Pinpoint the cell where the given text exists, returning its [X, Y] midpoint coordinate. 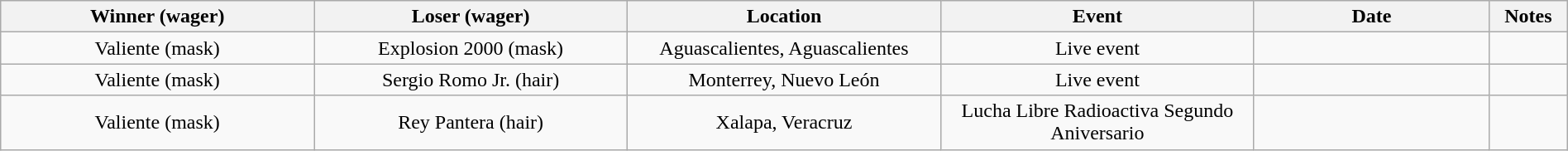
Rey Pantera (hair) [471, 123]
Loser (wager) [471, 17]
Lucha Libre Radioactiva Segundo Aniversario [1097, 123]
Sergio Romo Jr. (hair) [471, 80]
Xalapa, Veracruz [784, 123]
Explosion 2000 (mask) [471, 48]
Date [1371, 17]
Notes [1528, 17]
Winner (wager) [157, 17]
Location [784, 17]
Aguascalientes, Aguascalientes [784, 48]
Monterrey, Nuevo León [784, 80]
Event [1097, 17]
